Output the (x, y) coordinate of the center of the cell containing the given text.  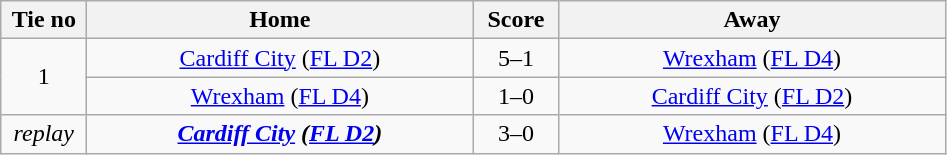
Home (280, 20)
1–0 (516, 96)
Score (516, 20)
Away (752, 20)
1 (44, 77)
Tie no (44, 20)
5–1 (516, 58)
3–0 (516, 134)
replay (44, 134)
